Return (X, Y) of the center of cell containing provided text 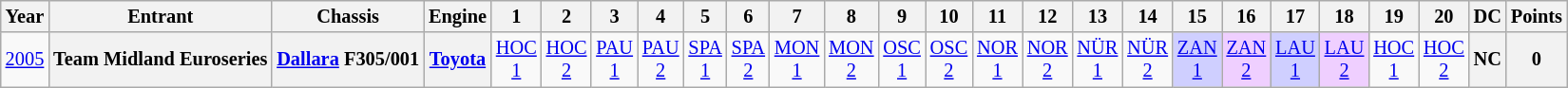
Entrant (160, 16)
ZAN1 (1197, 60)
11 (998, 16)
20 (1444, 16)
DC (1488, 16)
NOR1 (998, 60)
NÜR1 (1099, 60)
MON1 (796, 60)
2005 (25, 60)
6 (749, 16)
14 (1148, 16)
19 (1393, 16)
Dallara F305/001 (348, 60)
LAU1 (1295, 60)
17 (1295, 16)
12 (1047, 16)
7 (796, 16)
9 (901, 16)
NÜR2 (1148, 60)
2 (566, 16)
SPA2 (749, 60)
1 (517, 16)
5 (705, 16)
Engine (458, 16)
ZAN2 (1247, 60)
SPA1 (705, 60)
Toyota (458, 60)
PAU2 (661, 60)
OSC2 (948, 60)
10 (948, 16)
0 (1537, 60)
Year (25, 16)
OSC1 (901, 60)
NC (1488, 60)
15 (1197, 16)
LAU2 (1345, 60)
NOR2 (1047, 60)
8 (851, 16)
13 (1099, 16)
Points (1537, 16)
3 (614, 16)
4 (661, 16)
Team Midland Euroseries (160, 60)
16 (1247, 16)
MON2 (851, 60)
Chassis (348, 16)
PAU1 (614, 60)
18 (1345, 16)
